For the text-containing cell, return its midpoint in [X, Y] coordinate format. 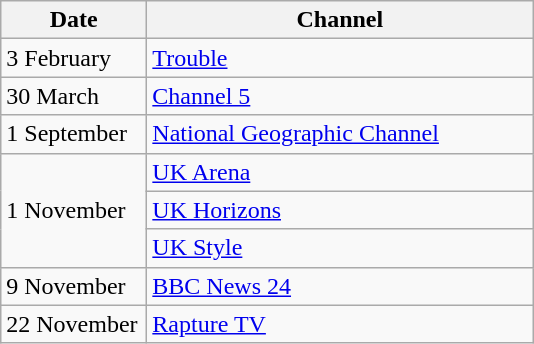
1 November [74, 210]
Rapture TV [340, 324]
Trouble [340, 58]
3 February [74, 58]
9 November [74, 286]
National Geographic Channel [340, 134]
Date [74, 20]
UK Style [340, 248]
1 September [74, 134]
BBC News 24 [340, 286]
22 November [74, 324]
UK Horizons [340, 210]
Channel 5 [340, 96]
Channel [340, 20]
30 March [74, 96]
UK Arena [340, 172]
